Scan for the cell matching the given text and deliver its (X, Y) coordinate at center. 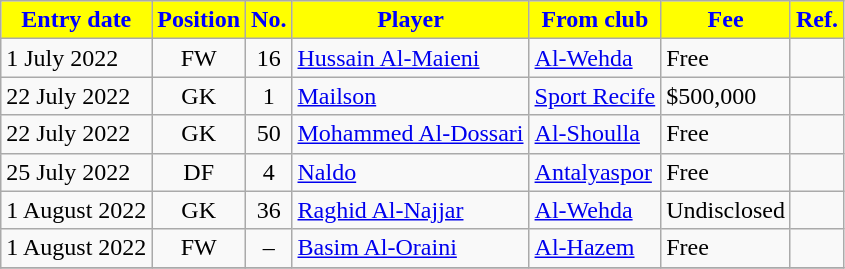
4 (269, 172)
Ref. (816, 20)
Hussain Al-Maieni (410, 58)
16 (269, 58)
Undisclosed (726, 210)
Mailson (410, 96)
Mohammed Al-Dossari (410, 134)
1 July 2022 (76, 58)
Sport Recife (595, 96)
Al-Hazem (595, 248)
$500,000 (726, 96)
Basim Al-Oraini (410, 248)
36 (269, 210)
1 (269, 96)
From club (595, 20)
Entry date (76, 20)
50 (269, 134)
Position (199, 20)
No. (269, 20)
DF (199, 172)
Al-Shoulla (595, 134)
Antalyaspor (595, 172)
Raghid Al-Najjar (410, 210)
– (269, 248)
25 July 2022 (76, 172)
Fee (726, 20)
Naldo (410, 172)
Player (410, 20)
